Detect which cell encompasses the target text, then output its [X, Y] center coordinate. 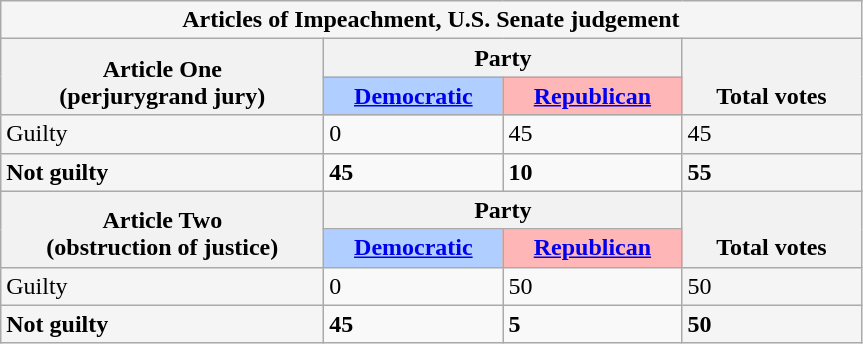
Article Two(obstruction of justice) [162, 229]
Articles of Impeachment, U.S. Senate judgement [431, 20]
55 [772, 172]
5 [592, 324]
10 [592, 172]
Article One(perjurygrand jury) [162, 77]
